Extract the [X, Y] coordinate from the center of the cell holding the provided text.  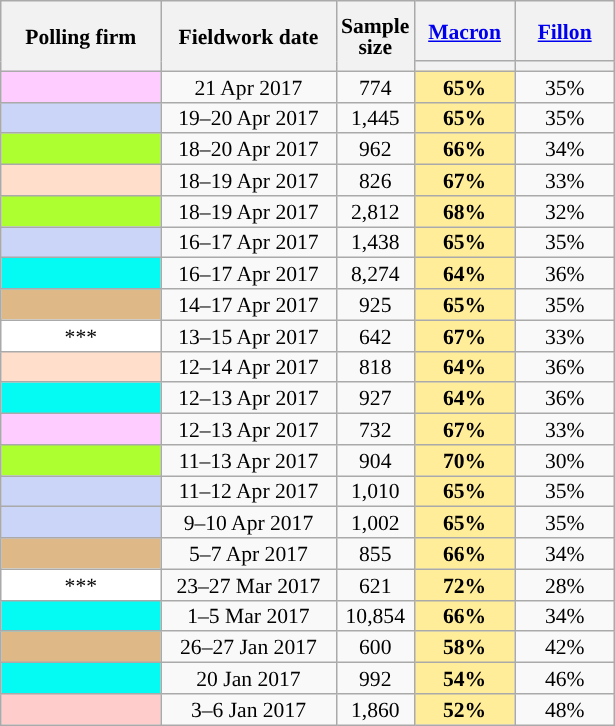
1,010 [375, 492]
68% [464, 212]
Fieldwork date [248, 36]
72% [464, 584]
30% [565, 460]
904 [375, 460]
19–20 Apr 2017 [248, 118]
32% [565, 212]
600 [375, 648]
992 [375, 678]
855 [375, 554]
Macron [464, 31]
2,812 [375, 212]
13–15 Apr 2017 [248, 336]
20 Jan 2017 [248, 678]
42% [565, 648]
14–17 Apr 2017 [248, 304]
28% [565, 584]
1,860 [375, 710]
642 [375, 336]
23–27 Mar 2017 [248, 584]
Fillon [565, 31]
46% [565, 678]
927 [375, 398]
962 [375, 150]
11–12 Apr 2017 [248, 492]
12–14 Apr 2017 [248, 366]
Samplesize [375, 36]
11–13 Apr 2017 [248, 460]
9–10 Apr 2017 [248, 522]
8,274 [375, 274]
818 [375, 366]
621 [375, 584]
1–5 Mar 2017 [248, 616]
52% [464, 710]
1,445 [375, 118]
48% [565, 710]
10,854 [375, 616]
1,438 [375, 242]
732 [375, 430]
26–27 Jan 2017 [248, 648]
3–6 Jan 2017 [248, 710]
826 [375, 180]
Polling firm [81, 36]
54% [464, 678]
5–7 Apr 2017 [248, 554]
925 [375, 304]
21 Apr 2017 [248, 86]
774 [375, 86]
58% [464, 648]
70% [464, 460]
1,002 [375, 522]
18–20 Apr 2017 [248, 150]
